Locate the cell with the specified text and output its [x, y] center coordinate. 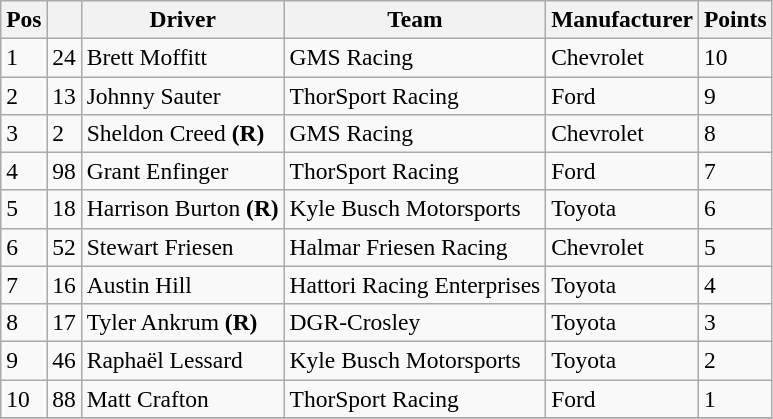
Raphaël Lessard [182, 360]
24 [64, 57]
Tyler Ankrum (R) [182, 322]
Stewart Friesen [182, 247]
46 [64, 360]
98 [64, 171]
18 [64, 209]
13 [64, 95]
Pos [24, 19]
DGR-Crosley [415, 322]
Team [415, 19]
Points [735, 19]
Johnny Sauter [182, 95]
Matt Crafton [182, 398]
16 [64, 285]
Hattori Racing Enterprises [415, 285]
88 [64, 398]
Austin Hill [182, 285]
Manufacturer [622, 19]
Halmar Friesen Racing [415, 247]
Sheldon Creed (R) [182, 133]
17 [64, 322]
Driver [182, 19]
Harrison Burton (R) [182, 209]
Grant Enfinger [182, 171]
Brett Moffitt [182, 57]
52 [64, 247]
